Scan for the cell matching the given text and deliver its (x, y) coordinate at center. 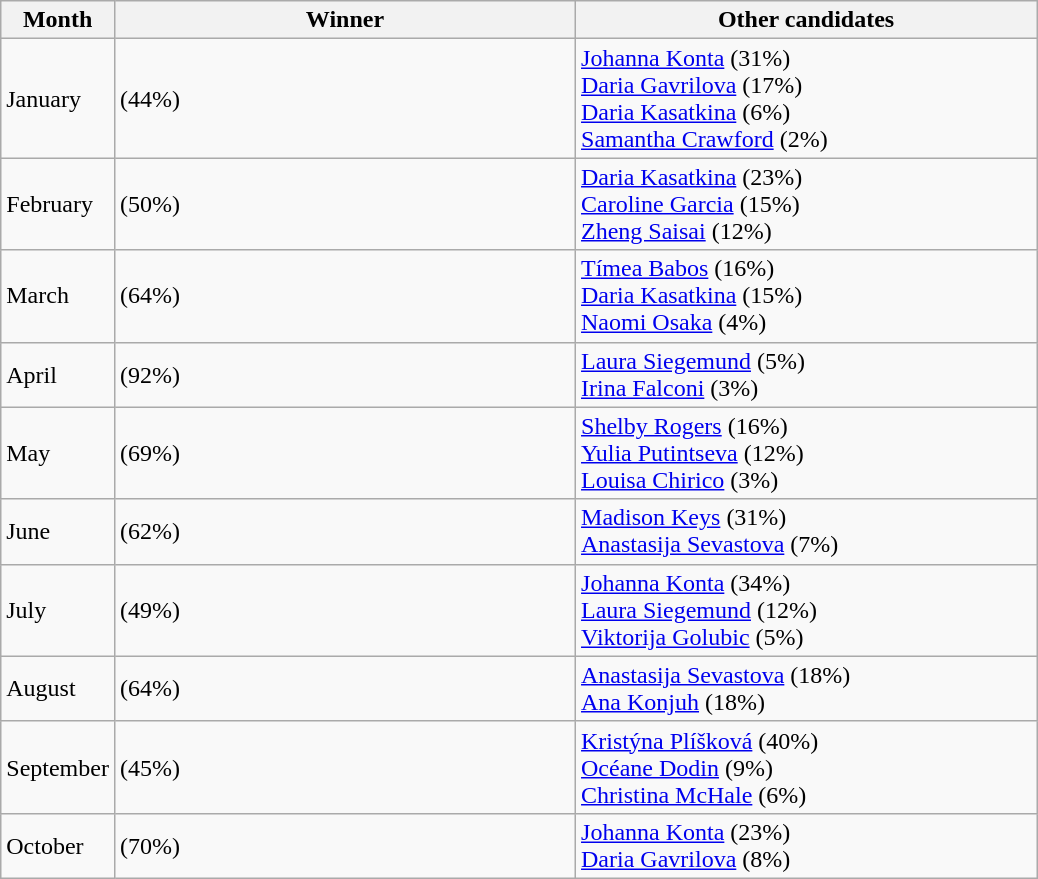
(92%) (344, 374)
Anastasija Sevastova (18%) Ana Konjuh (18%) (806, 688)
Johanna Konta (34%) Laura Siegemund (12%) Viktorija Golubic (5%) (806, 610)
(45%) (344, 767)
Other candidates (806, 20)
Month (58, 20)
(69%) (344, 453)
July (58, 610)
(49%) (344, 610)
Johanna Konta (31%) Daria Gavrilova (17%) Daria Kasatkina (6%) Samantha Crawford (2%) (806, 98)
Madison Keys (31%) Anastasija Sevastova (7%) (806, 532)
(70%) (344, 846)
Laura Siegemund (5%) Irina Falconi (3%) (806, 374)
April (58, 374)
Shelby Rogers (16%) Yulia Putintseva (12%) Louisa Chirico (3%) (806, 453)
October (58, 846)
(44%) (344, 98)
(50%) (344, 204)
March (58, 296)
Winner (344, 20)
Johanna Konta (23%) Daria Gavrilova (8%) (806, 846)
Kristýna Plíšková (40%) Océane Dodin (9%) Christina McHale (6%) (806, 767)
September (58, 767)
Daria Kasatkina (23%) Caroline Garcia (15%) Zheng Saisai (12%) (806, 204)
August (58, 688)
June (58, 532)
January (58, 98)
(62%) (344, 532)
May (58, 453)
February (58, 204)
Tímea Babos (16%) Daria Kasatkina (15%) Naomi Osaka (4%) (806, 296)
